Capture the cell that displays the provided text and extract its (x, y) central coordinate. 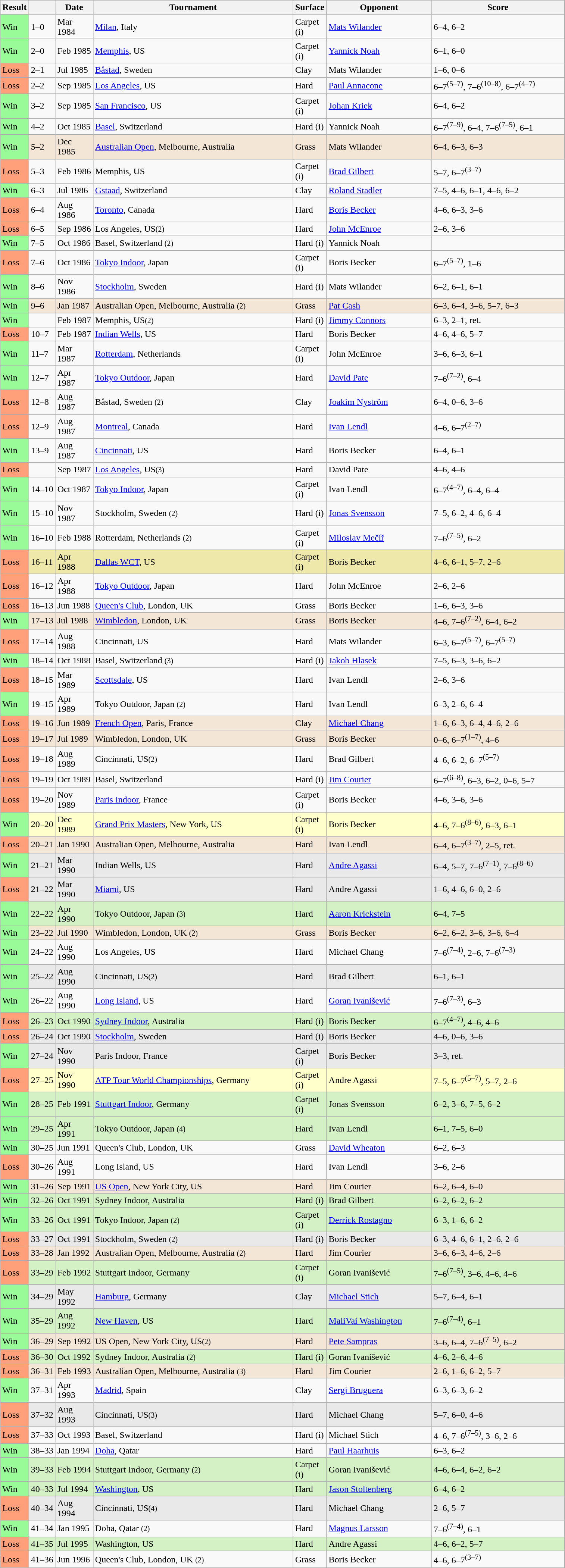
Apr 1991 (74, 1129)
Feb 1994 (74, 1470)
2–1 (42, 70)
Montreal, Canada (193, 426)
Jul 1986 (74, 190)
3–6, 6–4, 7–6(7–5), 6–2 (498, 1342)
Tokyo Indoor, Japan (2) (193, 1220)
33–27 (42, 1239)
Gstaad, Switzerland (193, 190)
6–4, 6–7(3–7), 2–5, ret. (498, 845)
Opponent (379, 7)
6–7(4–7), 6–4, 6–4 (498, 489)
37–33 (42, 1435)
Roland Stadler (379, 190)
Joakim Nyström (379, 402)
Aug 1988 (74, 641)
Scottsdale, US (193, 680)
3–3, ret. (498, 1056)
Grand Prix Masters, New York, US (193, 824)
7–6(7–2), 6–4 (498, 378)
6–4, 6–1 (498, 451)
6–3, 1–6, 6–2 (498, 1220)
30–25 (42, 1148)
4–2 (42, 127)
Oct 1992 (74, 1357)
7–6(7–5), 6–2 (498, 537)
36–30 (42, 1357)
6–3, 6–7(5–7), 6–7(5–7) (498, 641)
Madrid, Spain (193, 1390)
17–14 (42, 641)
Aug 1991 (74, 1167)
37–32 (42, 1415)
French Open, Paris, France (193, 723)
1–6, 4–6, 6–0, 2–6 (498, 889)
19–15 (42, 704)
6–3, 6–2 (498, 1450)
40–33 (42, 1489)
Sep 1992 (74, 1342)
Jun 1989 (74, 723)
Jun 1996 (74, 1559)
29–25 (42, 1129)
5–7, 6–7(3–7) (498, 171)
7–6(7–3), 6–3 (498, 1001)
1–6, 6–3, 6–4, 4–6, 2–6 (498, 723)
33–26 (42, 1220)
David Wheaton (379, 1148)
26–22 (42, 1001)
20–21 (42, 845)
Jul 1988 (74, 621)
Jun 1988 (74, 605)
6–4, 6–3, 6–3 (498, 147)
Mar 1984 (74, 27)
6–3 (42, 190)
Jakob Hlasek (379, 660)
Sep 1987 (74, 470)
7–5, 6–2, 4–6, 6–4 (498, 513)
6–2, 6–3 (498, 1148)
6–1, 6–0 (498, 51)
38–33 (42, 1450)
Feb 1992 (74, 1272)
Aug 1994 (74, 1508)
13–9 (42, 451)
30–26 (42, 1167)
17–13 (42, 621)
6–2, 6–2, 6–2 (498, 1201)
Jason Stoltenberg (379, 1489)
19–17 (42, 739)
Pete Sampras (379, 1342)
Los Angeles, US(2) (193, 229)
40–34 (42, 1508)
7–5 (42, 243)
4–6, 6–2, 6–7(5–7) (498, 759)
Queen's Club, London, UK (2) (193, 1559)
Tokyo Outdoor, Japan (4) (193, 1129)
21–21 (42, 865)
19–20 (42, 800)
4–6, 7–6(8–6), 6–3, 6–1 (498, 824)
Båstad, Sweden (193, 70)
Magnus Larsson (379, 1529)
Paul Annacone (379, 86)
4–6, 4–6, 5–7 (498, 334)
27–25 (42, 1080)
6–4, 0–6, 3–6 (498, 402)
2–6, 5–7 (498, 1508)
33–29 (42, 1272)
Feb 1991 (74, 1104)
11–7 (42, 354)
3–6, 2–6 (498, 1167)
Båstad, Sweden (2) (193, 402)
Jul 1994 (74, 1489)
Apr 1993 (74, 1390)
6–2, 6–2, 3–6, 3–6, 6–4 (498, 933)
4–6, 4–6 (498, 470)
28–25 (42, 1104)
Miami, US (193, 889)
6–4, 5–7, 7–6(7–1), 7–6(8–6) (498, 865)
Rotterdam, Netherlands (2) (193, 537)
Jul 1989 (74, 739)
Mar 1989 (74, 680)
4–6, 2–6, 4–6 (498, 1357)
22–22 (42, 913)
5–3 (42, 171)
26–23 (42, 1021)
US Open, New York City, US (193, 1186)
Nov 1986 (74, 287)
12–7 (42, 378)
41–34 (42, 1529)
6–2, 3–6, 7–5, 6–2 (498, 1104)
Aug 1989 (74, 759)
Feb 1986 (74, 171)
Dallas WCT, US (193, 562)
Nov 1987 (74, 513)
4–6, 6–1, 5–7, 2–6 (498, 562)
6–7(7–9), 6–4, 7–6(7–5), 6–1 (498, 127)
Tokyo Outdoor, Japan (2) (193, 704)
6–3, 6–4, 3–6, 5–7, 6–3 (498, 306)
Nov 1989 (74, 800)
Jan 1987 (74, 306)
Johan Kriek (379, 106)
1–6, 6–3, 3–6 (498, 605)
Toronto, Canada (193, 210)
10–7 (42, 334)
Result (15, 7)
6–3, 4–6, 6–1, 2–6, 2–6 (498, 1239)
Paul Haarhuis (379, 1450)
5–2 (42, 147)
Basel, Switzerland (2) (193, 243)
0–6, 6–7(1–7), 4–6 (498, 739)
Cincinnati, US(3) (193, 1415)
6–4, 7–5 (498, 913)
Jan 1995 (74, 1529)
Aug 1992 (74, 1321)
19–16 (42, 723)
12–8 (42, 402)
14–10 (42, 489)
31–26 (42, 1186)
Apr 1987 (74, 378)
7–6(7–4), 2–6, 7–6(7–3) (498, 952)
6–5 (42, 229)
2–2 (42, 86)
6–2, 6–4, 6–0 (498, 1186)
7–6 (42, 263)
16–13 (42, 605)
20–20 (42, 824)
Australian Open, Melbourne, Australia (3) (193, 1371)
6–7(5–7), 1–6 (498, 263)
9–6 (42, 306)
Memphis, US(2) (193, 320)
36–29 (42, 1342)
Surface (310, 7)
Basel, Switzerland (3) (193, 660)
Cincinnati, US(4) (193, 1508)
Jan 1992 (74, 1253)
6–1, 7–5, 6–0 (498, 1129)
Oct 1985 (74, 127)
Apr 1989 (74, 704)
Derrick Rostagno (379, 1220)
21–22 (42, 889)
Aaron Krickstein (379, 913)
Oct 1988 (74, 660)
2–0 (42, 51)
Jan 1990 (74, 845)
34–29 (42, 1297)
6–7(6–8), 6–3, 6–2, 0–6, 5–7 (498, 780)
Jul 1995 (74, 1544)
7–5, 4–6, 6–1, 4–6, 6–2 (498, 190)
Oct 1987 (74, 489)
6–1, 6–1 (498, 977)
37–31 (42, 1390)
3–2 (42, 106)
25–22 (42, 977)
Feb 1988 (74, 537)
16–11 (42, 562)
Tournament (193, 7)
Jimmy Connors (379, 320)
15–10 (42, 513)
US Open, New York City, US(2) (193, 1342)
5–7, 6–4, 6–1 (498, 1297)
Feb 1985 (74, 51)
5–7, 6–0, 4–6 (498, 1415)
Mar 1987 (74, 354)
San Francisco, US (193, 106)
39–33 (42, 1470)
May 1992 (74, 1297)
6–7(5–7), 7–6(10–8), 6–7(4–7) (498, 86)
19–19 (42, 780)
16–10 (42, 537)
Feb 1993 (74, 1371)
26–24 (42, 1036)
Sergi Bruguera (379, 1390)
12–9 (42, 426)
4–6, 6–2, 5–7 (498, 1544)
Jun 1991 (74, 1148)
41–35 (42, 1544)
Jan 1994 (74, 1450)
Aug 1986 (74, 210)
4–6, 7–6(7–5), 3–6, 2–6 (498, 1435)
24–22 (42, 952)
7–5, 6–3, 3–6, 6–2 (498, 660)
Wimbledon, London, UK (2) (193, 933)
35–29 (42, 1321)
Tokyo Outdoor, Japan (3) (193, 913)
Dec 1985 (74, 147)
6–3, 2–1, ret. (498, 320)
19–18 (42, 759)
1–6, 0–6 (498, 70)
Sep 1986 (74, 229)
Aug 1993 (74, 1415)
6–3, 6–3, 6–2 (498, 1390)
Pat Cash (379, 306)
6–4 (42, 210)
Jul 1985 (74, 70)
4–6, 6–4, 6–2, 6–2 (498, 1470)
4–6, 6–7(3–7) (498, 1559)
Doha, Qatar (2) (193, 1529)
Sydney Indoor, Australia (2) (193, 1357)
Sep 1991 (74, 1186)
6–7(4–7), 4–6, 4–6 (498, 1021)
4–6, 3–6, 3–6 (498, 800)
ATP Tour World Championships, Germany (193, 1080)
23–22 (42, 933)
8–6 (42, 287)
18–15 (42, 680)
16–12 (42, 586)
32–26 (42, 1201)
33–28 (42, 1253)
Dec 1989 (74, 824)
7–5, 6–7(5–7), 5–7, 2–6 (498, 1080)
3–6, 6–3, 6–1 (498, 354)
Hamburg, Germany (193, 1297)
Jul 1990 (74, 933)
Stuttgart Indoor, Germany (2) (193, 1470)
27–24 (42, 1056)
36–31 (42, 1371)
18–14 (42, 660)
Oct 1993 (74, 1435)
6–3, 2–6, 6–4 (498, 704)
1–0 (42, 27)
MaliVai Washington (379, 1321)
Oct 1989 (74, 780)
Rotterdam, Netherlands (193, 354)
Milan, Italy (193, 27)
6–2, 6–1, 6–1 (498, 287)
7–6(7–5), 3–6, 4–6, 4–6 (498, 1272)
Doha, Qatar (193, 1450)
Miloslav Mečíř (379, 537)
Los Angeles, US(3) (193, 470)
Score (498, 7)
New Haven, US (193, 1321)
2–6, 2–6 (498, 586)
4–6, 0–6, 3–6 (498, 1036)
4–6, 6–3, 3–6 (498, 210)
Date (74, 7)
4–6, 6–7(2–7) (498, 426)
3–6, 6–3, 4–6, 2–6 (498, 1253)
41–36 (42, 1559)
2–6, 1–6, 6–2, 5–7 (498, 1371)
Apr 1990 (74, 913)
4–6, 7–6(7–2), 6–4, 6–2 (498, 621)
